Return [x, y] of the center of cell containing provided text 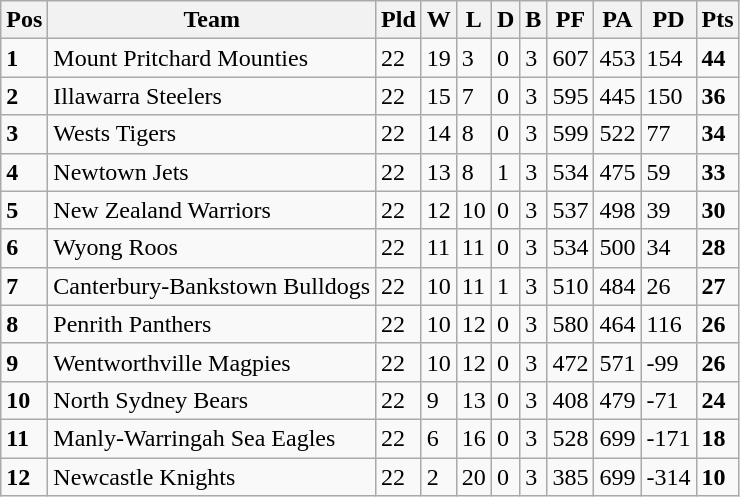
Newcastle Knights [212, 477]
484 [618, 286]
464 [618, 324]
-99 [668, 362]
19 [438, 58]
14 [438, 134]
39 [668, 210]
77 [668, 134]
30 [718, 210]
New Zealand Warriors [212, 210]
PA [618, 20]
PD [668, 20]
North Sydney Bears [212, 400]
Wentworthville Magpies [212, 362]
475 [618, 172]
Team [212, 20]
150 [668, 96]
479 [618, 400]
15 [438, 96]
472 [570, 362]
607 [570, 58]
5 [24, 210]
18 [718, 438]
116 [668, 324]
154 [668, 58]
Mount Pritchard Mounties [212, 58]
PF [570, 20]
Pts [718, 20]
D [505, 20]
-171 [668, 438]
28 [718, 248]
59 [668, 172]
Illawarra Steelers [212, 96]
Wyong Roos [212, 248]
16 [474, 438]
24 [718, 400]
27 [718, 286]
33 [718, 172]
44 [718, 58]
-71 [668, 400]
4 [24, 172]
537 [570, 210]
Wests Tigers [212, 134]
Canterbury-Bankstown Bulldogs [212, 286]
L [474, 20]
498 [618, 210]
W [438, 20]
599 [570, 134]
595 [570, 96]
Penrith Panthers [212, 324]
B [534, 20]
453 [618, 58]
445 [618, 96]
20 [474, 477]
510 [570, 286]
528 [570, 438]
408 [570, 400]
Pld [399, 20]
-314 [668, 477]
522 [618, 134]
571 [618, 362]
36 [718, 96]
385 [570, 477]
Manly-Warringah Sea Eagles [212, 438]
580 [570, 324]
Newtown Jets [212, 172]
Pos [24, 20]
500 [618, 248]
